For the text-containing cell, return its midpoint in (X, Y) coordinate format. 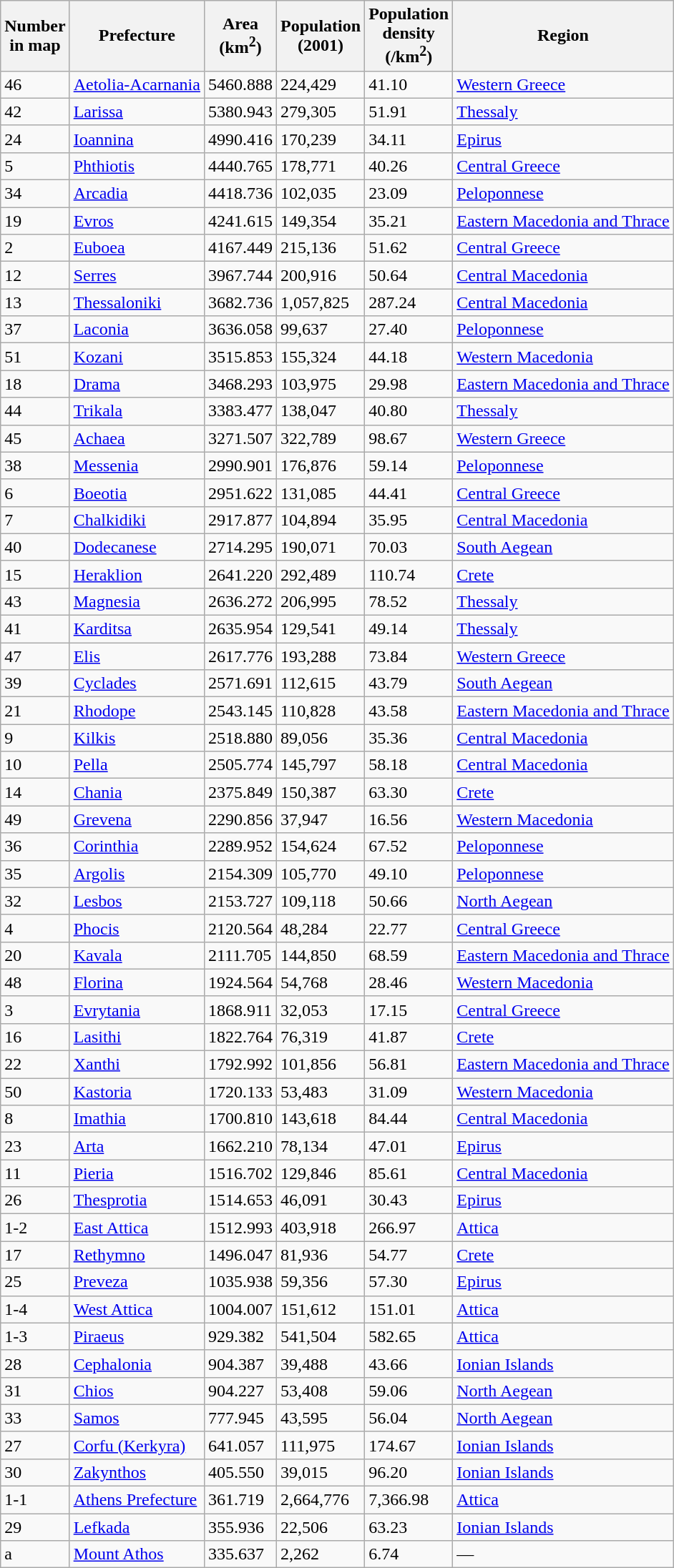
28 (35, 1364)
131,085 (321, 493)
22 (35, 1065)
5460.888 (240, 84)
78.52 (409, 601)
Drama (137, 384)
Dodecanese (137, 547)
40.26 (409, 166)
111,975 (321, 1445)
Population(2001) (321, 36)
Piraeus (137, 1336)
Lasithi (137, 1037)
2,262 (321, 1554)
904.387 (240, 1364)
Kilkis (137, 738)
5 (35, 166)
1-1 (35, 1500)
215,136 (321, 248)
3383.477 (240, 411)
Lefkada (137, 1527)
19 (35, 221)
53,408 (321, 1391)
1516.702 (240, 1173)
50.64 (409, 275)
58.18 (409, 765)
2154.309 (240, 874)
29 (35, 1527)
48,284 (321, 928)
Heraklion (137, 574)
40.80 (409, 411)
54.77 (409, 1255)
143,618 (321, 1119)
1,057,825 (321, 302)
43.58 (409, 711)
31.09 (409, 1092)
Xanthi (137, 1065)
2951.622 (240, 493)
Numberin map (35, 36)
Imathia (137, 1119)
6 (35, 493)
23 (35, 1146)
48 (35, 982)
East Attica (137, 1228)
Pella (137, 765)
641.057 (240, 1445)
34 (35, 194)
2,664,776 (321, 1500)
2 (35, 248)
170,239 (321, 139)
24 (35, 139)
582.65 (409, 1336)
12 (35, 275)
20 (35, 955)
279,305 (321, 112)
17 (35, 1255)
37,947 (321, 819)
Boeotia (137, 493)
2505.774 (240, 765)
Corinthia (137, 847)
Laconia (137, 330)
2375.849 (240, 792)
149,354 (321, 221)
3468.293 (240, 384)
3967.744 (240, 275)
1035.938 (240, 1282)
145,797 (321, 765)
Aetolia-Acarnania (137, 84)
22.77 (409, 928)
Athens Prefecture (137, 1500)
361.719 (240, 1500)
155,324 (321, 357)
33 (35, 1418)
154,624 (321, 847)
Thesprotia (137, 1200)
Evros (137, 221)
89,056 (321, 738)
6.74 (409, 1554)
35.21 (409, 221)
Zakynthos (137, 1472)
Larissa (137, 112)
2289.952 (240, 847)
16.56 (409, 819)
110.74 (409, 574)
Elis (137, 656)
1720.133 (240, 1092)
129,846 (321, 1173)
1512.993 (240, 1228)
287.24 (409, 302)
403,918 (321, 1228)
Phocis (137, 928)
Prefecture (137, 36)
43.79 (409, 684)
78,134 (321, 1146)
3 (35, 1010)
14 (35, 792)
84.44 (409, 1119)
4418.736 (240, 194)
44.18 (409, 357)
1004.007 (240, 1309)
a (35, 1554)
43,595 (321, 1418)
76,319 (321, 1037)
Achaea (137, 438)
Arta (137, 1146)
1700.810 (240, 1119)
16 (35, 1037)
38 (35, 465)
4990.416 (240, 139)
Grevena (137, 819)
27 (35, 1445)
3636.058 (240, 330)
103,975 (321, 384)
109,118 (321, 901)
Ioannina (137, 139)
Magnesia (137, 601)
99,637 (321, 330)
1-3 (35, 1336)
2641.220 (240, 574)
50 (35, 1092)
43 (35, 601)
26 (35, 1200)
57.30 (409, 1282)
13 (35, 302)
Chania (137, 792)
151,612 (321, 1309)
73.84 (409, 656)
46,091 (321, 1200)
Region (563, 36)
Pieria (137, 1173)
929.382 (240, 1336)
2290.856 (240, 819)
67.52 (409, 847)
2636.272 (240, 601)
Kastoria (137, 1092)
63.23 (409, 1527)
Karditsa (137, 629)
4 (35, 928)
Rhodope (137, 711)
355.936 (240, 1527)
Phthiotis (137, 166)
44 (35, 411)
Cyclades (137, 684)
Area(km2) (240, 36)
Arcadia (137, 194)
322,789 (321, 438)
Euboea (137, 248)
98.67 (409, 438)
49 (35, 819)
200,916 (321, 275)
30 (35, 1472)
3682.736 (240, 302)
29.98 (409, 384)
174.67 (409, 1445)
49.10 (409, 874)
7 (35, 520)
39,488 (321, 1364)
59.14 (409, 465)
144,850 (321, 955)
Samos (137, 1418)
112,615 (321, 684)
Evrytania (137, 1010)
3271.507 (240, 438)
96.20 (409, 1472)
34.11 (409, 139)
151.01 (409, 1309)
2917.877 (240, 520)
Argolis (137, 874)
23.09 (409, 194)
21 (35, 711)
43.66 (409, 1364)
2120.564 (240, 928)
Messenia (137, 465)
405.550 (240, 1472)
51 (35, 357)
Serres (137, 275)
1-2 (35, 1228)
49.14 (409, 629)
15 (35, 574)
266.97 (409, 1228)
35 (35, 874)
206,995 (321, 601)
47 (35, 656)
Preveza (137, 1282)
35.95 (409, 520)
104,894 (321, 520)
193,288 (321, 656)
40 (35, 547)
— (563, 1554)
1514.653 (240, 1200)
138,047 (321, 411)
81,936 (321, 1255)
70.03 (409, 547)
190,071 (321, 547)
904.227 (240, 1391)
17.15 (409, 1010)
44.41 (409, 493)
2518.880 (240, 738)
Florina (137, 982)
2635.954 (240, 629)
41 (35, 629)
Chalkidiki (137, 520)
1822.764 (240, 1037)
4241.615 (240, 221)
42 (35, 112)
Rethymno (137, 1255)
53,483 (321, 1092)
335.637 (240, 1554)
36 (35, 847)
7,366.98 (409, 1500)
56.04 (409, 1418)
9 (35, 738)
1496.047 (240, 1255)
2543.145 (240, 711)
178,771 (321, 166)
25 (35, 1282)
4167.449 (240, 248)
4440.765 (240, 166)
11 (35, 1173)
54,768 (321, 982)
150,387 (321, 792)
Lesbos (137, 901)
Thessaloniki (137, 302)
176,876 (321, 465)
Cephalonia (137, 1364)
39,015 (321, 1472)
777.945 (240, 1418)
59,356 (321, 1282)
2990.901 (240, 465)
Trikala (137, 411)
10 (35, 765)
101,856 (321, 1065)
1868.911 (240, 1010)
West Attica (137, 1309)
5380.943 (240, 112)
56.81 (409, 1065)
1792.992 (240, 1065)
85.61 (409, 1173)
28.46 (409, 982)
35.36 (409, 738)
51.91 (409, 112)
1-4 (35, 1309)
2714.295 (240, 547)
8 (35, 1119)
47.01 (409, 1146)
292,489 (321, 574)
50.66 (409, 901)
Corfu (Kerkyra) (137, 1445)
32,053 (321, 1010)
110,828 (321, 711)
46 (35, 84)
45 (35, 438)
22,506 (321, 1527)
39 (35, 684)
Kozani (137, 357)
Mount Athos (137, 1554)
Kavala (137, 955)
2571.691 (240, 684)
2153.727 (240, 901)
1662.210 (240, 1146)
32 (35, 901)
30.43 (409, 1200)
224,429 (321, 84)
59.06 (409, 1391)
102,035 (321, 194)
105,770 (321, 874)
41.87 (409, 1037)
37 (35, 330)
2617.776 (240, 656)
63.30 (409, 792)
51.62 (409, 248)
31 (35, 1391)
Populationdensity(/km2) (409, 36)
18 (35, 384)
68.59 (409, 955)
Chios (137, 1391)
41.10 (409, 84)
1924.564 (240, 982)
27.40 (409, 330)
541,504 (321, 1336)
129,541 (321, 629)
2111.705 (240, 955)
3515.853 (240, 357)
